Pinpoint the cell where the given text exists, returning its [x, y] midpoint coordinate. 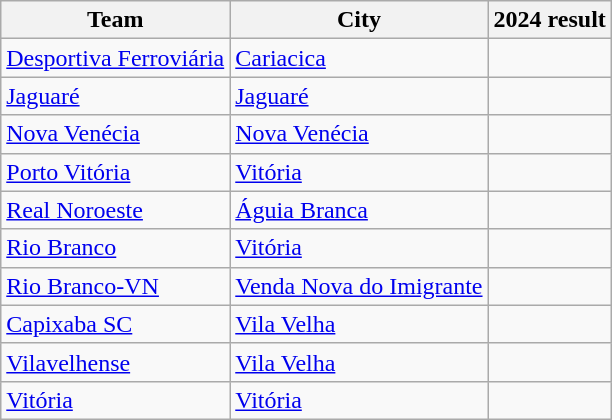
2024 result [550, 20]
Venda Nova do Imigrante [359, 286]
Real Noroeste [116, 210]
City [359, 20]
Rio Branco [116, 248]
Rio Branco-VN [116, 286]
Cariacica [359, 58]
Team [116, 20]
Vilavelhense [116, 362]
Porto Vitória [116, 172]
Águia Branca [359, 210]
Capixaba SC [116, 324]
Desportiva Ferroviária [116, 58]
